Provide the (x, y) coordinate of the cell's center where the given text is located.  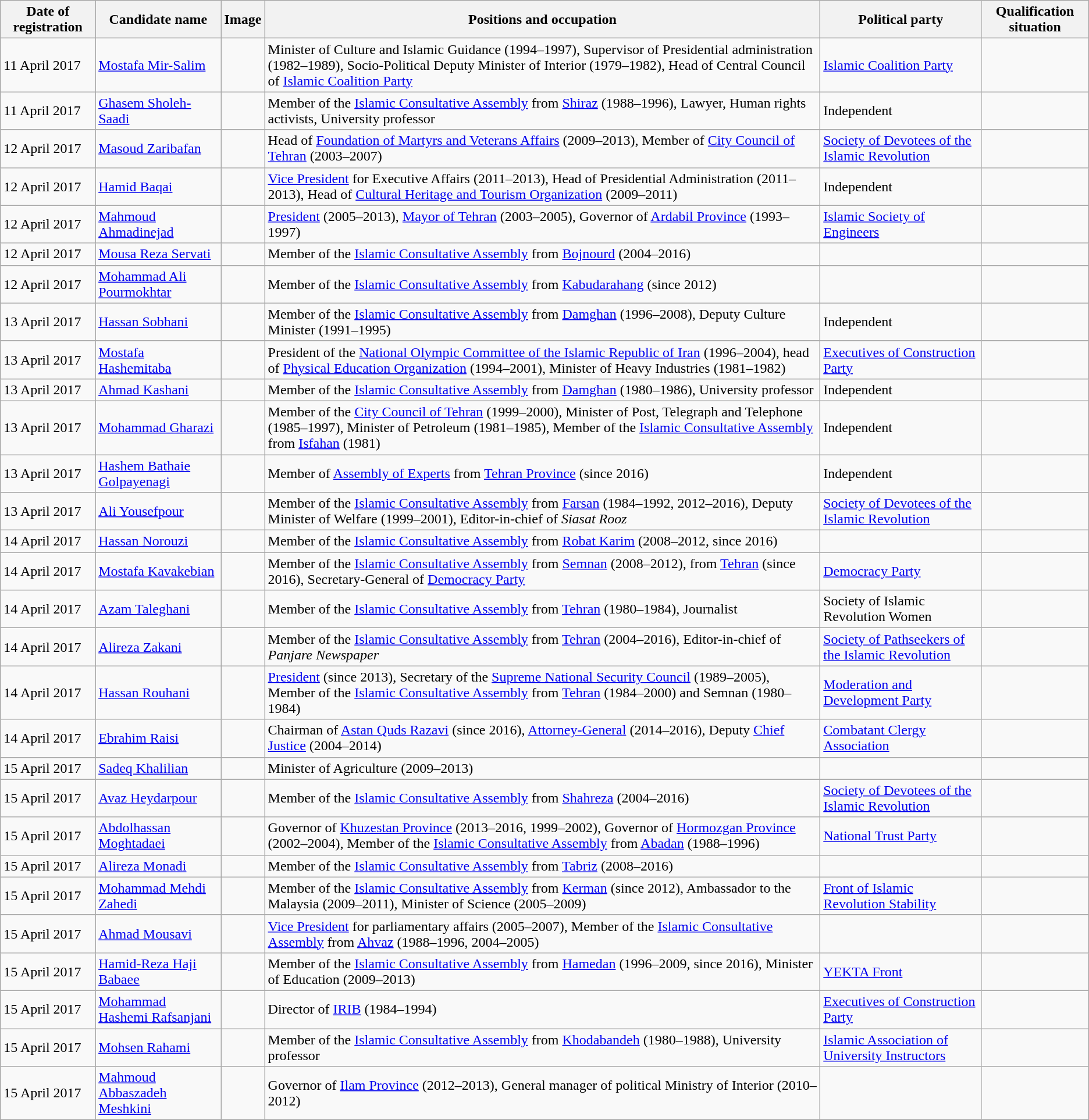
Azam Taleghani (158, 609)
Ahmad Kashani (158, 390)
YEKTA Front (901, 971)
Mohammad Mehdi Zahedi (158, 896)
National Trust Party (901, 836)
Mahmoud Ahmadinejad (158, 224)
President (2005–2013), Mayor of Tehran (2003–2005), Governor of Ardabil Province (1993–1997) (542, 224)
Member of the Islamic Consultative Assembly from Bojnourd (2004–2016) (542, 254)
Member of the Islamic Consultative Assembly from Tehran (2004–2016), Editor-in-chief of Panjare Newspaper (542, 647)
Mahmoud Abbaszadeh Meshkini (158, 1093)
Qualification situation (1035, 20)
Ghasem Sholeh-Saadi (158, 110)
Mohammad Hashemi Rafsanjani (158, 1010)
Mohsen Rahami (158, 1047)
Abdolhassan Moghtadaei (158, 836)
Moderation and Development Party (901, 693)
Hassan Rouhani (158, 693)
Democracy Party (901, 571)
Islamic Society of Engineers (901, 224)
Member of the Islamic Consultative Assembly from Kabudarahang (since 2012) (542, 284)
Member of the Islamic Consultative Assembly from Tabriz (2008–2016) (542, 866)
Positions and occupation (542, 20)
Ali Yousefpour (158, 512)
Islamic Coalition Party (901, 65)
Political party (901, 20)
Vice President for parliamentary affairs (2005–2007), Member of the Islamic Consultative Assembly from Ahvaz (1988–1996, 2004–2005) (542, 934)
Member of the Islamic Consultative Assembly from Robat Karim (2008–2012, since 2016) (542, 541)
Member of the Islamic Consultative Assembly from Khodabandeh (1980–1988), University professor (542, 1047)
Member of the Islamic Consultative Assembly from Damghan (1980–1986), University professor (542, 390)
Society of Pathseekers of the Islamic Revolution (901, 647)
Mostafa Mir-Salim (158, 65)
Chairman of Astan Quds Razavi (since 2016), Attorney-General (2014–2016), Deputy Chief Justice (2004–2014) (542, 739)
Governor of Ilam Province (2012–2013), General manager of political Ministry of Interior (2010–2012) (542, 1093)
Avaz Heydarpour (158, 798)
Sadeq Khalilian (158, 768)
Ahmad Mousavi (158, 934)
Masoud Zaribafan (158, 149)
Islamic Association of University Instructors (901, 1047)
Hashem Bathaie Golpayenagi (158, 473)
Member of the Islamic Consultative Assembly from Kerman (since 2012), Ambassador to the Malaysia (2009–2011), Minister of Science (2005–2009) (542, 896)
Mostafa Kavakebian (158, 571)
Alireza Zakani (158, 647)
Alireza Monadi (158, 866)
Hamid Baqai (158, 186)
Member of the Islamic Consultative Assembly from Semnan (2008–2012), from Tehran (since 2016), Secretary-General of Democracy Party (542, 571)
Mostafa Hashemitaba (158, 359)
Mohammad Gharazi (158, 427)
Minister of Agriculture (2009–2013) (542, 768)
Mohammad Ali Pourmokhtar (158, 284)
Mousa Reza Servati (158, 254)
Candidate name (158, 20)
Date of registration (48, 20)
Front of Islamic Revolution Stability (901, 896)
Ebrahim Raisi (158, 739)
Society of Islamic Revolution Women (901, 609)
Member of the Islamic Consultative Assembly from Hamedan (1996–2009, since 2016), Minister of Education (2009–2013) (542, 971)
Head of Foundation of Martyrs and Veterans Affairs (2009–2013), Member of City Council of Tehran (2003–2007) (542, 149)
Hassan Norouzi (158, 541)
Director of IRIB (1984–1994) (542, 1010)
Member of the Islamic Consultative Assembly from Tehran (1980–1984), Journalist (542, 609)
Hamid-Reza Haji Babaee (158, 971)
Member of the Islamic Consultative Assembly from Shiraz (1988–1996), Lawyer, Human rights activists, University professor (542, 110)
Image (243, 20)
Member of the Islamic Consultative Assembly from Damghan (1996–2008), Deputy Culture Minister (1991–1995) (542, 322)
Member of Assembly of Experts from Tehran Province (since 2016) (542, 473)
Combatant Clergy Association (901, 739)
Member of the Islamic Consultative Assembly from Shahreza (2004–2016) (542, 798)
Hassan Sobhani (158, 322)
